Return [x, y] of the center of cell containing provided text 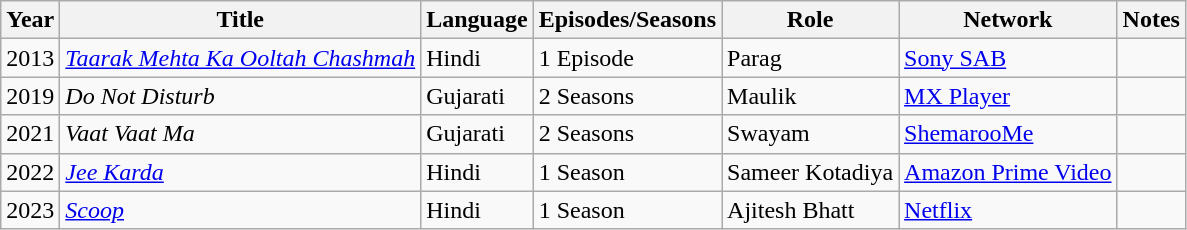
2019 [30, 96]
2022 [30, 172]
2021 [30, 134]
Jee Karda [240, 172]
Ajitesh Bhatt [810, 210]
Episodes/Seasons [627, 20]
ShemarooMe [1008, 134]
Year [30, 20]
Sameer Kotadiya [810, 172]
Title [240, 20]
Vaat Vaat Ma [240, 134]
2013 [30, 58]
Maulik [810, 96]
Notes [1151, 20]
Do Not Disturb [240, 96]
Netflix [1008, 210]
Language [477, 20]
Scoop [240, 210]
Swayam [810, 134]
Role [810, 20]
Amazon Prime Video [1008, 172]
Sony SAB [1008, 58]
Network [1008, 20]
Parag [810, 58]
MX Player [1008, 96]
Taarak Mehta Ka Ooltah Chashmah [240, 58]
1 Episode [627, 58]
2023 [30, 210]
